Capture the cell that displays the provided text and extract its [x, y] central coordinate. 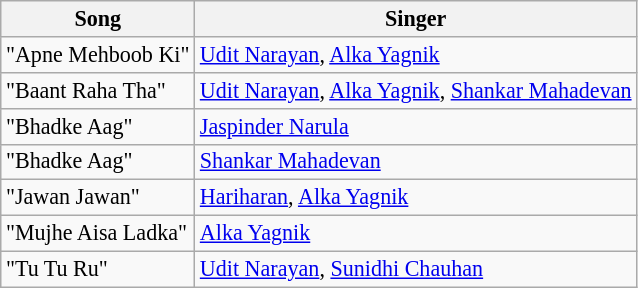
Shankar Mahadevan [416, 162]
Alka Yagnik [416, 233]
"Apne Mehboob Ki" [98, 54]
Udit Narayan, Alka Yagnik [416, 54]
"Baant Raha Tha" [98, 90]
Hariharan, Alka Yagnik [416, 198]
Udit Narayan, Alka Yagnik, Shankar Mahadevan [416, 90]
Udit Narayan, Sunidhi Chauhan [416, 269]
"Jawan Jawan" [98, 198]
"Mujhe Aisa Ladka" [98, 233]
Singer [416, 18]
Song [98, 18]
"Tu Tu Ru" [98, 269]
Jaspinder Narula [416, 126]
